Pinpoint the cell where the given text exists, returning its [x, y] midpoint coordinate. 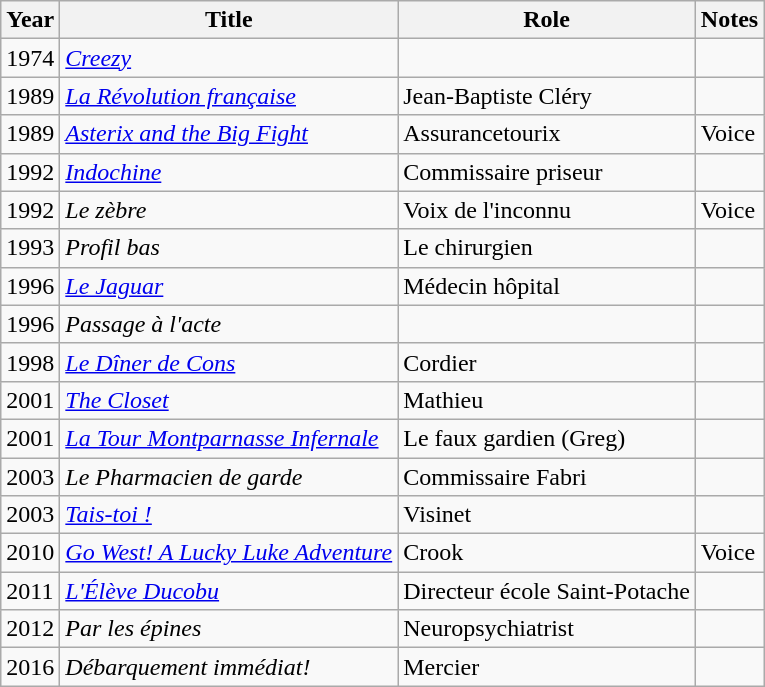
Cordier [547, 362]
La Tour Montparnasse Infernale [229, 438]
Mathieu [547, 400]
Year [30, 20]
Débarquement immédiat! [229, 667]
Notes [729, 20]
Le chirurgien [547, 248]
Neuropsychiatrist [547, 629]
Mercier [547, 667]
Le Pharmacien de garde [229, 477]
2012 [30, 629]
Voix de l'inconnu [547, 210]
Creezy [229, 58]
Title [229, 20]
1993 [30, 248]
2016 [30, 667]
Indochine [229, 172]
Directeur école Saint-Potache [547, 591]
Le faux gardien (Greg) [547, 438]
Jean-Baptiste Cléry [547, 96]
Par les épines [229, 629]
Visinet [547, 515]
2011 [30, 591]
Le zèbre [229, 210]
Médecin hôpital [547, 286]
Assurancetourix [547, 134]
Profil bas [229, 248]
Crook [547, 553]
1998 [30, 362]
The Closet [229, 400]
Role [547, 20]
L'Élève Ducobu [229, 591]
Go West! A Lucky Luke Adventure [229, 553]
Commissaire priseur [547, 172]
Asterix and the Big Fight [229, 134]
La Révolution française [229, 96]
2010 [30, 553]
Tais-toi ! [229, 515]
Commissaire Fabri [547, 477]
Le Jaguar [229, 286]
1974 [30, 58]
Passage à l'acte [229, 324]
Le Dîner de Cons [229, 362]
